Pinpoint the cell where the given text exists, returning its (x, y) midpoint coordinate. 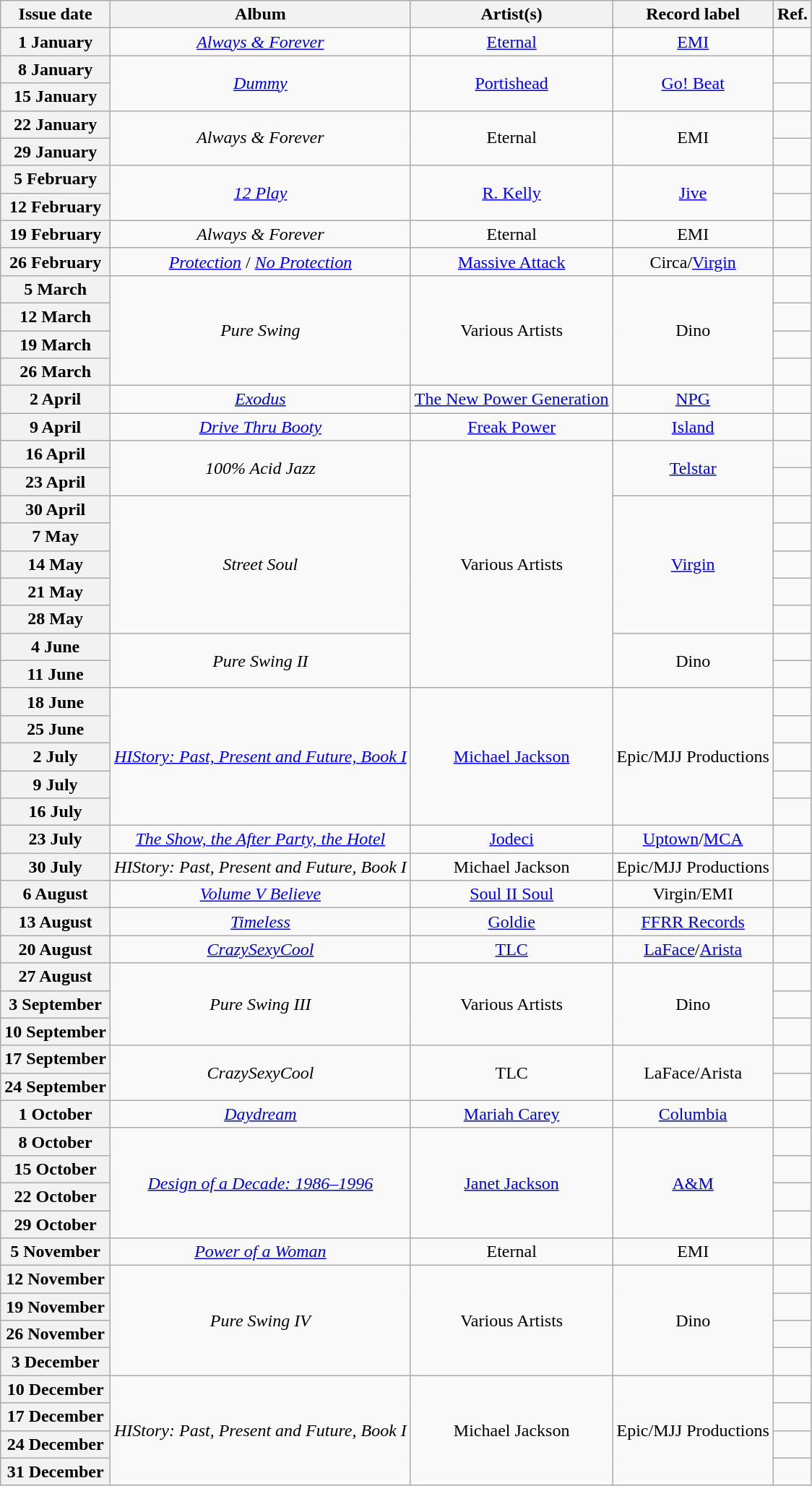
1 October (56, 1114)
12 Play (260, 193)
16 July (56, 812)
Power of a Woman (260, 1252)
8 January (56, 69)
Artist(s) (511, 14)
2 July (56, 756)
29 January (56, 152)
22 January (56, 124)
3 December (56, 1362)
22 October (56, 1196)
20 August (56, 949)
14 May (56, 564)
5 March (56, 289)
The New Power Generation (511, 399)
5 November (56, 1252)
Pure Swing (260, 330)
Ref. (792, 14)
30 July (56, 867)
13 August (56, 922)
Soul II Soul (511, 894)
Circa/Virgin (693, 262)
8 October (56, 1141)
30 April (56, 509)
Mariah Carey (511, 1114)
Janet Jackson (511, 1183)
9 April (56, 427)
7 May (56, 537)
R. Kelly (511, 193)
24 December (56, 1444)
Dummy (260, 83)
12 February (56, 207)
Goldie (511, 922)
NPG (693, 399)
Virgin/EMI (693, 894)
Columbia (693, 1114)
Jodeci (511, 839)
Protection / No Protection (260, 262)
Uptown/MCA (693, 839)
2 April (56, 399)
Timeless (260, 922)
Virgin (693, 564)
16 April (56, 454)
100% Acid Jazz (260, 468)
A&M (693, 1183)
15 January (56, 97)
26 February (56, 262)
28 May (56, 619)
Island (693, 427)
5 February (56, 179)
17 September (56, 1059)
3 September (56, 1004)
15 October (56, 1169)
Street Soul (260, 564)
26 November (56, 1334)
10 December (56, 1389)
27 August (56, 977)
29 October (56, 1224)
Go! Beat (693, 83)
19 November (56, 1307)
21 May (56, 592)
12 November (56, 1279)
23 April (56, 482)
10 September (56, 1032)
Album (260, 14)
Pure Swing III (260, 1004)
26 March (56, 372)
12 March (56, 316)
1 January (56, 42)
Jive (693, 193)
Design of a Decade: 1986–1996 (260, 1183)
Daydream (260, 1114)
The Show, the After Party, the Hotel (260, 839)
24 September (56, 1087)
11 June (56, 674)
18 June (56, 701)
Telstar (693, 468)
Issue date (56, 14)
Portishead (511, 83)
Exodus (260, 399)
19 February (56, 234)
19 March (56, 345)
Drive Thru Booty (260, 427)
Volume V Believe (260, 894)
FFRR Records (693, 922)
23 July (56, 839)
31 December (56, 1472)
9 July (56, 784)
17 December (56, 1417)
Pure Swing II (260, 660)
6 August (56, 894)
4 June (56, 647)
Record label (693, 14)
Pure Swing IV (260, 1321)
25 June (56, 729)
Massive Attack (511, 262)
Freak Power (511, 427)
